Search for the cell housing the specified text and yield its [x, y] center coordinate. 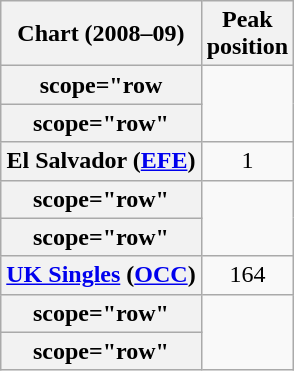
164 [247, 275]
El Salvador (EFE) [101, 161]
Peakposition [247, 34]
UK Singles (OCC) [101, 275]
1 [247, 161]
Chart (2008–09) [101, 34]
scope="row [101, 85]
